Output the [X, Y] coordinate of the center of the cell containing the given text.  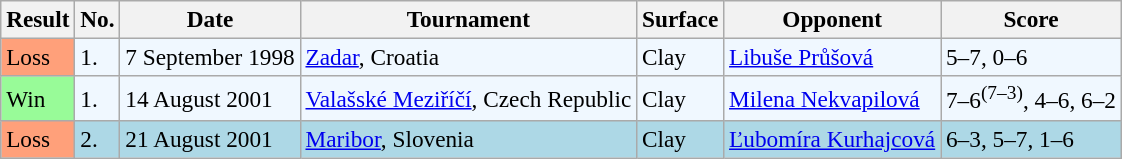
Date [210, 19]
Surface [680, 19]
Tournament [468, 19]
Valašské Meziříčí, Czech Republic [468, 98]
No. [98, 19]
14 August 2001 [210, 98]
2. [98, 139]
Score [1032, 19]
Ľubomíra Kurhajcová [832, 139]
5–7, 0–6 [1032, 57]
6–3, 5–7, 1–6 [1032, 139]
Libuše Průšová [832, 57]
Opponent [832, 19]
21 August 2001 [210, 139]
7 September 1998 [210, 57]
Zadar, Croatia [468, 57]
Win [38, 98]
7–6(7–3), 4–6, 6–2 [1032, 98]
Maribor, Slovenia [468, 139]
Result [38, 19]
Milena Nekvapilová [832, 98]
